Output the [x, y] coordinate of the center of the cell containing the given text.  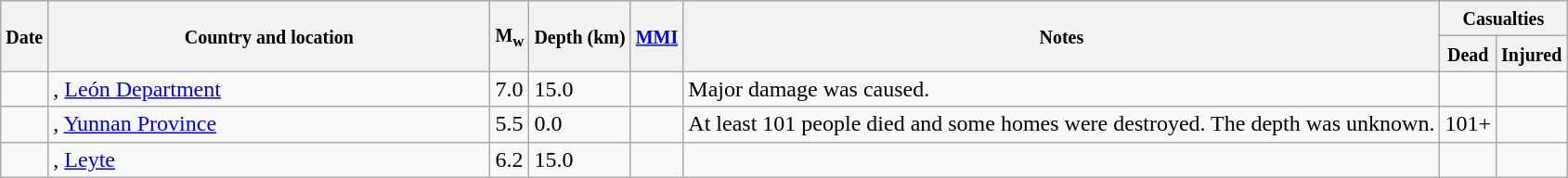
, Yunnan Province [269, 124]
, León Department [269, 89]
Notes [1062, 36]
0.0 [579, 124]
MMI [657, 36]
Date [24, 36]
5.5 [510, 124]
6.2 [510, 159]
Country and location [269, 36]
Mw [510, 36]
Dead [1469, 54]
101+ [1469, 124]
, Leyte [269, 159]
Injured [1532, 54]
7.0 [510, 89]
Major damage was caused. [1062, 89]
At least 101 people died and some homes were destroyed. The depth was unknown. [1062, 124]
Casualties [1504, 19]
Depth (km) [579, 36]
